Search for the cell housing the specified text and yield its [X, Y] center coordinate. 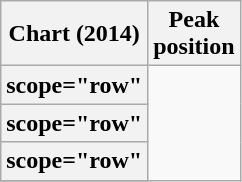
Chart (2014) [74, 34]
Peakposition [194, 34]
